Search for the cell housing the specified text and yield its [x, y] center coordinate. 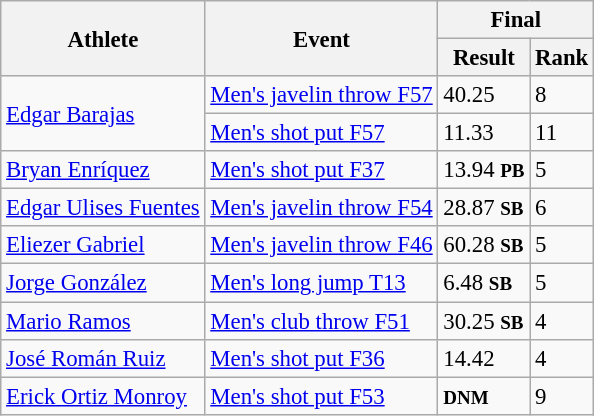
Men's shot put F53 [322, 396]
8 [562, 95]
Erick Ortiz Monroy [103, 396]
28.87 SB [484, 208]
Event [322, 38]
Athlete [103, 38]
Men's javelin throw F46 [322, 245]
Men's shot put F57 [322, 133]
Final [516, 20]
Edgar Ulises Fuentes [103, 208]
Men's long jump T13 [322, 283]
José Román Ruiz [103, 358]
DNM [484, 396]
13.94 PB [484, 170]
Men's javelin throw F54 [322, 208]
Jorge González [103, 283]
Men's javelin throw F57 [322, 95]
Bryan Enríquez [103, 170]
30.25 SB [484, 321]
Rank [562, 58]
Men's club throw F51 [322, 321]
40.25 [484, 95]
14.42 [484, 358]
6.48 SB [484, 283]
Men's shot put F37 [322, 170]
6 [562, 208]
9 [562, 396]
Men's shot put F36 [322, 358]
Mario Ramos [103, 321]
60.28 SB [484, 245]
Result [484, 58]
Edgar Barajas [103, 114]
11.33 [484, 133]
11 [562, 133]
Eliezer Gabriel [103, 245]
